For the text-containing cell, return its midpoint in (X, Y) coordinate format. 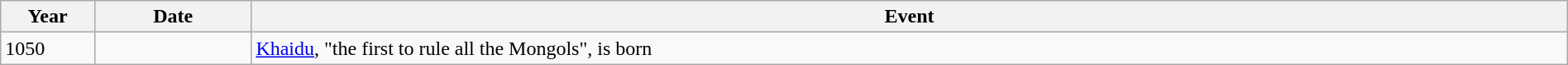
Khaidu, "the first to rule all the Mongols", is born (910, 48)
Year (48, 17)
Date (172, 17)
Event (910, 17)
1050 (48, 48)
